Determine the [X, Y] coordinate at the center of the cell enclosing the given text.  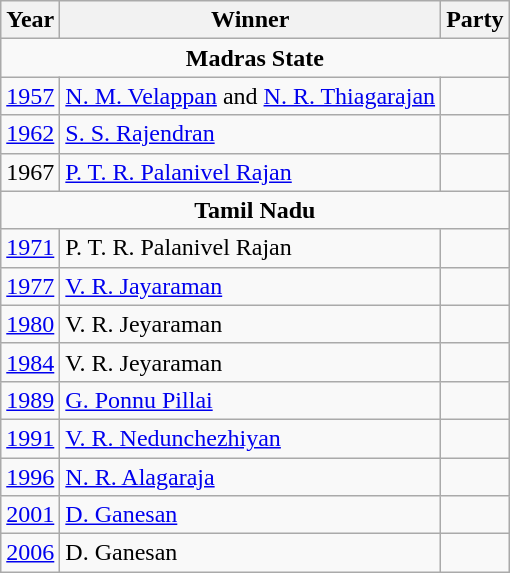
N. M. Velappan and N. R. Thiagarajan [250, 96]
1957 [30, 96]
2006 [30, 553]
V. R. Jayaraman [250, 286]
Winner [250, 20]
1989 [30, 400]
Madras State [255, 58]
1984 [30, 362]
V. R. Nedunchezhiyan [250, 438]
S. S. Rajendran [250, 134]
1971 [30, 248]
1996 [30, 477]
Party [475, 20]
1962 [30, 134]
Tamil Nadu [255, 210]
1977 [30, 286]
1967 [30, 172]
1980 [30, 324]
N. R. Alagaraja [250, 477]
Year [30, 20]
G. Ponnu Pillai [250, 400]
1991 [30, 438]
2001 [30, 515]
